Extract the (X, Y) coordinate from the center of the cell holding the provided text.  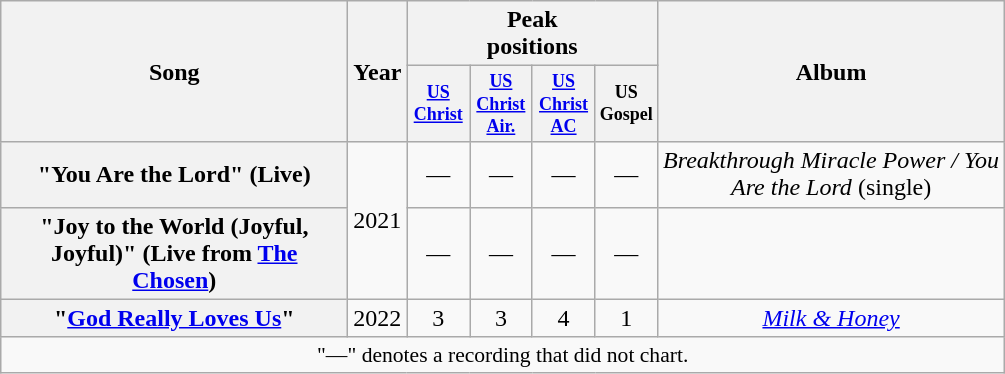
Breakthrough Miracle Power / You Are the Lord (single) (832, 174)
"—" denotes a recording that did not chart. (503, 355)
USChrist (438, 104)
4 (564, 318)
Song (174, 72)
USChrist AC (564, 104)
2022 (378, 318)
"Joy to the World (Joyful, Joyful)" (Live from The Chosen) (174, 253)
Year (378, 72)
1 (626, 318)
Peakpositions (532, 34)
"God Really Loves Us" (174, 318)
"You Are the Lord" (Live) (174, 174)
USGospel (626, 104)
USChrist Air. (502, 104)
2021 (378, 220)
Album (832, 72)
Milk & Honey (832, 318)
